Identify which cell holds the provided text, then report its [X, Y] central coordinate. 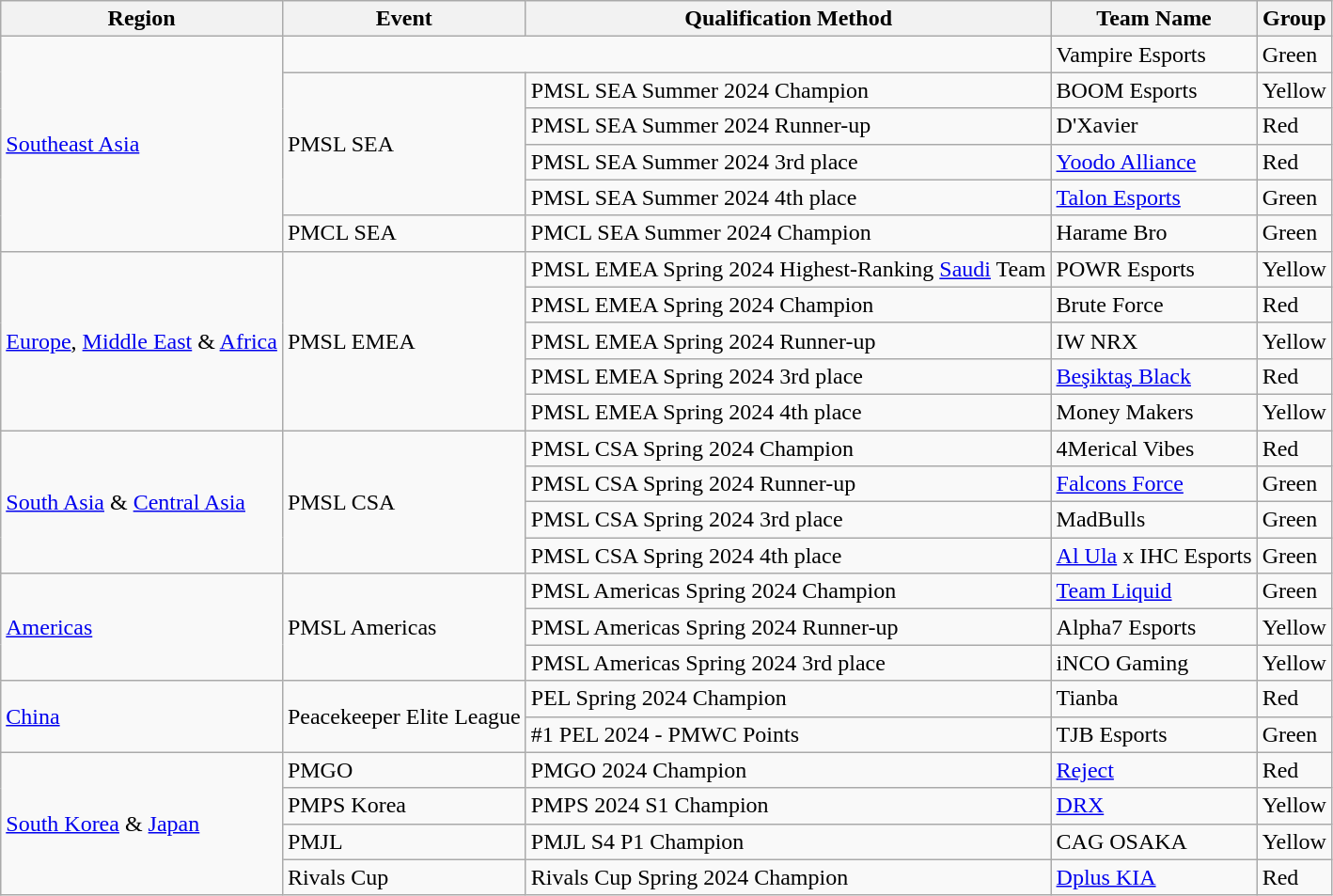
Brute Force [1154, 305]
Vampire Esports [1154, 55]
Al Ula x IHC Esports [1154, 556]
Region [142, 19]
Falcons Force [1154, 484]
Alpha7 Esports [1154, 627]
CAG OSAKA [1154, 841]
#1 PEL 2024 - PMWC Points [788, 734]
IW NRX [1154, 340]
PMSL CSA Spring 2024 3rd place [788, 520]
PMGO 2024 Champion [788, 770]
Rivals Cup [404, 877]
PMSL SEA Summer 2024 Champion [788, 90]
Peacekeeper Elite League [404, 716]
Harame Bro [1154, 233]
PMSL CSA Spring 2024 Runner-up [788, 484]
Southeast Asia [142, 144]
PMSL Americas [404, 627]
PMSL SEA Summer 2024 Runner-up [788, 126]
DRX [1154, 806]
PMSL SEA Summer 2024 3rd place [788, 162]
Europe, Middle East & Africa [142, 340]
PMSL CSA Spring 2024 Champion [788, 448]
MadBulls [1154, 520]
PMSL CSA [404, 502]
Reject [1154, 770]
PMPS 2024 S1 Champion [788, 806]
Yoodo Alliance [1154, 162]
China [142, 716]
Americas [142, 627]
PMSL Americas Spring 2024 Runner-up [788, 627]
POWR Esports [1154, 269]
PMSL EMEA [404, 340]
PMSL Americas Spring 2024 3rd place [788, 663]
Dplus KIA [1154, 877]
Team Name [1154, 19]
PMSL EMEA Spring 2024 3rd place [788, 376]
South Korea & Japan [142, 824]
PMSL SEA [404, 144]
iNCO Gaming [1154, 663]
TJB Esports [1154, 734]
PMSL CSA Spring 2024 4th place [788, 556]
PMCL SEA [404, 233]
Tianba [1154, 699]
Qualification Method [788, 19]
Talon Esports [1154, 197]
D'Xavier [1154, 126]
PMSL EMEA Spring 2024 4th place [788, 412]
PMSL EMEA Spring 2024 Runner-up [788, 340]
PMJL [404, 841]
Team Liquid [1154, 591]
Money Makers [1154, 412]
PEL Spring 2024 Champion [788, 699]
PMJL S4 P1 Champion [788, 841]
PMSL EMEA Spring 2024 Highest-Ranking Saudi Team [788, 269]
4Merical Vibes [1154, 448]
PMSL EMEA Spring 2024 Champion [788, 305]
BOOM Esports [1154, 90]
Beşiktaş Black [1154, 376]
PMSL SEA Summer 2024 4th place [788, 197]
Group [1294, 19]
South Asia & Central Asia [142, 502]
PMGO [404, 770]
Event [404, 19]
PMCL SEA Summer 2024 Champion [788, 233]
PMSL Americas Spring 2024 Champion [788, 591]
PMPS Korea [404, 806]
Rivals Cup Spring 2024 Champion [788, 877]
